Output the (X, Y) coordinate of the center of the cell containing the given text.  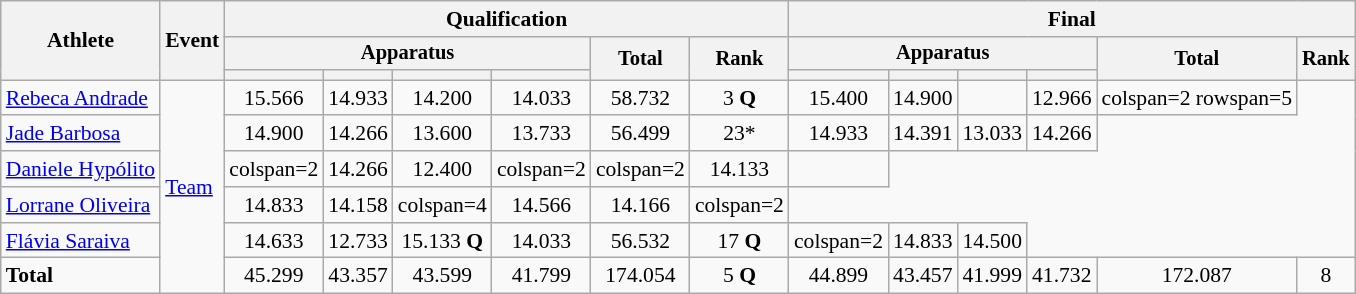
174.054 (640, 276)
172.087 (1196, 276)
12.400 (442, 169)
14.633 (274, 241)
23* (740, 134)
14.158 (358, 205)
41.999 (992, 276)
Team (192, 187)
41.799 (542, 276)
14.166 (640, 205)
14.500 (992, 241)
45.299 (274, 276)
14.391 (922, 134)
43.599 (442, 276)
14.566 (542, 205)
15.133 Q (442, 241)
56.499 (640, 134)
41.732 (1062, 276)
13.033 (992, 134)
43.457 (922, 276)
Event (192, 40)
3 Q (740, 98)
14.200 (442, 98)
58.732 (640, 98)
5 Q (740, 276)
Rebeca Andrade (80, 98)
14.133 (740, 169)
12.733 (358, 241)
colspan=4 (442, 205)
Flávia Saraiva (80, 241)
17 Q (740, 241)
Lorrane Oliveira (80, 205)
Athlete (80, 40)
15.400 (838, 98)
56.532 (640, 241)
Qualification (506, 19)
13.600 (442, 134)
12.966 (1062, 98)
Final (1072, 19)
44.899 (838, 276)
Daniele Hypólito (80, 169)
Jade Barbosa (80, 134)
13.733 (542, 134)
8 (1326, 276)
43.357 (358, 276)
15.566 (274, 98)
colspan=2 rowspan=5 (1196, 98)
